Detect which cell encompasses the target text, then output its [X, Y] center coordinate. 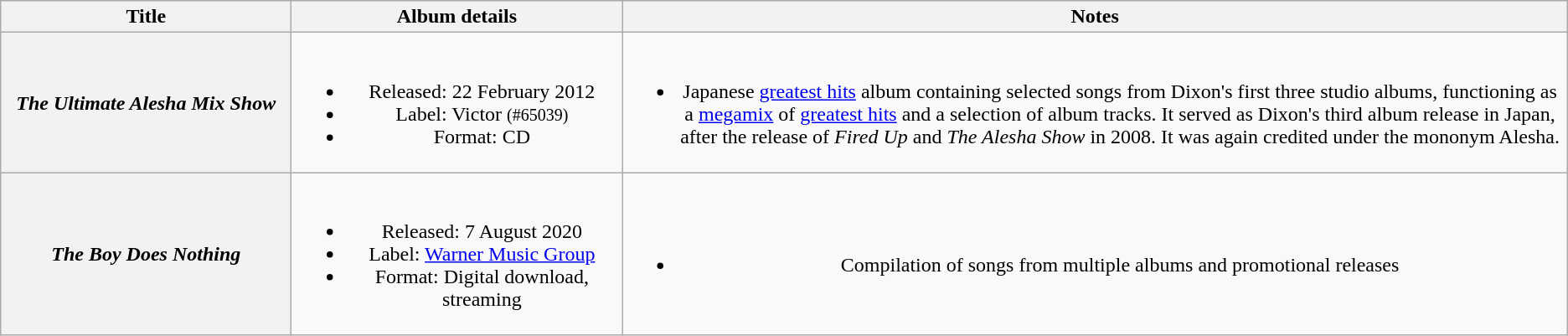
Title [146, 17]
Compilation of songs from multiple albums and promotional releases [1095, 254]
The Boy Does Nothing [146, 254]
Released: 7 August 2020Label: Warner Music GroupFormat: Digital download, streaming [457, 254]
Album details [457, 17]
Notes [1095, 17]
Released: 22 February 2012Label: Victor (#65039)Format: CD [457, 102]
The Ultimate Alesha Mix Show [146, 102]
